Provide the (X, Y) coordinate of the cell's center where the given text is located.  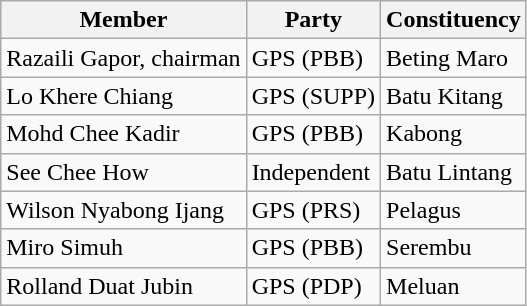
Party (313, 20)
Razaili Gapor, chairman (124, 58)
GPS (SUPP) (313, 96)
Independent (313, 172)
Lo Khere Chiang (124, 96)
Meluan (454, 286)
Member (124, 20)
Kabong (454, 134)
Constituency (454, 20)
Wilson Nyabong Ijang (124, 210)
Batu Lintang (454, 172)
GPS (PRS) (313, 210)
Miro Simuh (124, 248)
Rolland Duat Jubin (124, 286)
Batu Kitang (454, 96)
Pelagus (454, 210)
Mohd Chee Kadir (124, 134)
Serembu (454, 248)
Beting Maro (454, 58)
GPS (PDP) (313, 286)
See Chee How (124, 172)
